Extract the (X, Y) coordinate from the center of the cell holding the provided text.  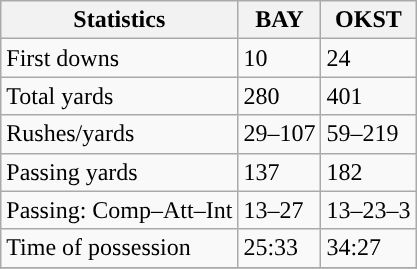
First downs (120, 58)
13–27 (280, 210)
Total yards (120, 96)
OKST (368, 20)
Passing: Comp–Att–Int (120, 210)
34:27 (368, 248)
182 (368, 172)
Time of possession (120, 248)
10 (280, 58)
59–219 (368, 134)
25:33 (280, 248)
13–23–3 (368, 210)
401 (368, 96)
Statistics (120, 20)
29–107 (280, 134)
280 (280, 96)
BAY (280, 20)
137 (280, 172)
Rushes/yards (120, 134)
Passing yards (120, 172)
24 (368, 58)
